Find where the given text appears and provide that cell's center as [X, Y] coordinate. 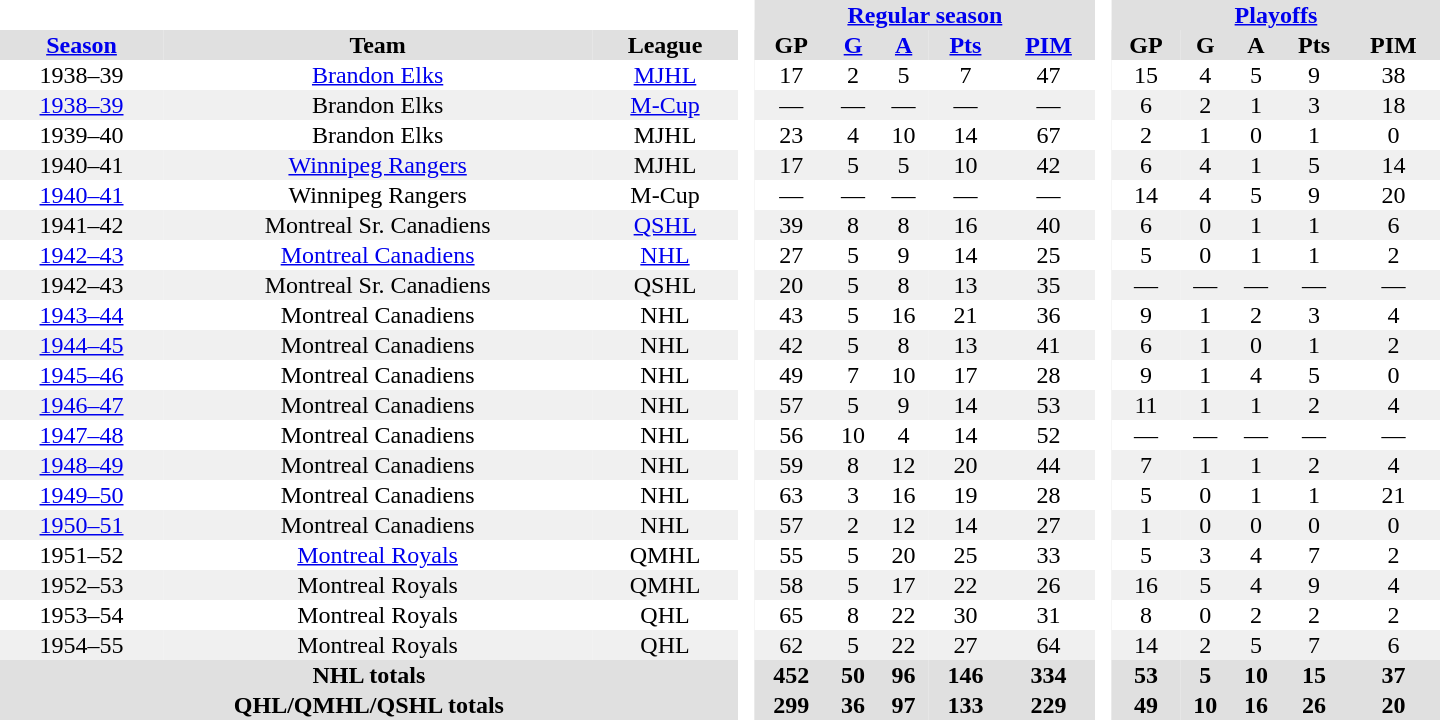
67 [1048, 135]
23 [792, 135]
1948–49 [82, 465]
133 [966, 705]
31 [1048, 615]
18 [1394, 105]
334 [1048, 675]
41 [1048, 345]
Regular season [925, 15]
299 [792, 705]
19 [966, 495]
1951–52 [82, 555]
47 [1048, 75]
97 [904, 705]
NHL totals [369, 675]
229 [1048, 705]
1954–55 [82, 645]
Team [378, 45]
39 [792, 225]
38 [1394, 75]
1939–40 [82, 135]
1950–51 [82, 525]
Playoffs [1276, 15]
64 [1048, 645]
33 [1048, 555]
58 [792, 585]
56 [792, 435]
QHL/QMHL/QSHL totals [369, 705]
52 [1048, 435]
1944–45 [82, 345]
65 [792, 615]
1941–42 [82, 225]
55 [792, 555]
37 [1394, 675]
Season [82, 45]
1947–48 [82, 435]
146 [966, 675]
40 [1048, 225]
30 [966, 615]
63 [792, 495]
62 [792, 645]
1945–46 [82, 375]
1952–53 [82, 585]
1943–44 [82, 315]
96 [904, 675]
50 [854, 675]
44 [1048, 465]
452 [792, 675]
43 [792, 315]
59 [792, 465]
1946–47 [82, 405]
1949–50 [82, 495]
League [665, 45]
1953–54 [82, 615]
11 [1146, 405]
35 [1048, 285]
